Output the [x, y] coordinate of the center of the cell containing the given text.  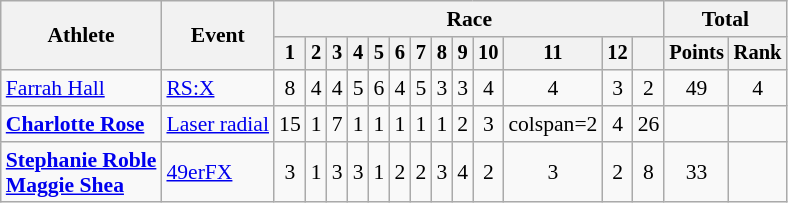
Event [218, 36]
Athlete [82, 36]
10 [488, 54]
49 [696, 88]
Points [696, 54]
33 [696, 172]
15 [290, 124]
Charlotte Rose [82, 124]
Laser radial [218, 124]
Total [725, 19]
colspan=2 [552, 124]
26 [649, 124]
11 [552, 54]
Stephanie RobleMaggie Shea [82, 172]
49erFX [218, 172]
RS:X [218, 88]
Race [469, 19]
Farrah Hall [82, 88]
Rank [758, 54]
12 [617, 54]
9 [462, 54]
